Scan for the cell matching the given text and deliver its (x, y) coordinate at center. 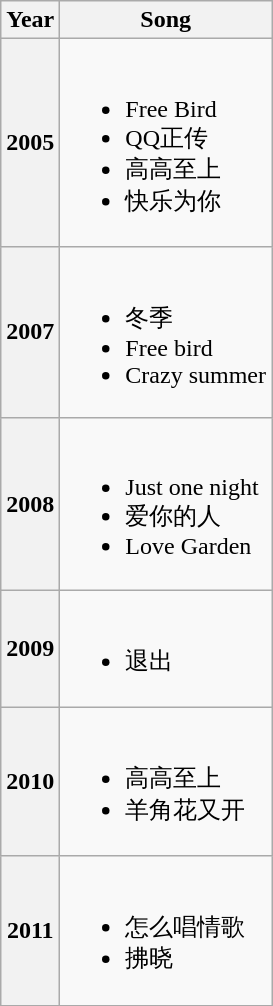
Song (166, 20)
怎么唱情歌拂晓 (166, 930)
高高至上羊角花又开 (166, 782)
Free BirdQQ正传高高至上快乐为你 (166, 143)
2010 (30, 782)
Year (30, 20)
2009 (30, 649)
2011 (30, 930)
2005 (30, 143)
退出 (166, 649)
冬季Free birdCrazy summer (166, 332)
2008 (30, 504)
Just one night爱你的人Love Garden (166, 504)
2007 (30, 332)
